Locate the cell with the specified text and output its [X, Y] center coordinate. 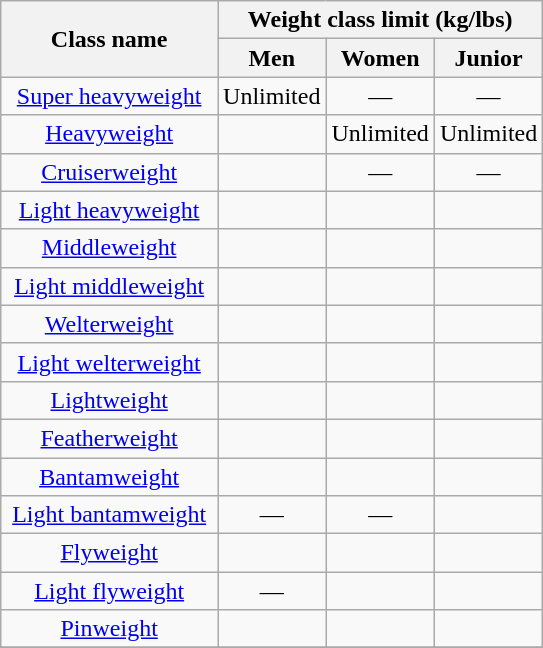
Light welterweight [110, 362]
Lightweight [110, 400]
Light bantamweight [110, 515]
Light heavyweight [110, 210]
Heavyweight [110, 134]
Super heavyweight [110, 96]
Flyweight [110, 553]
Pinweight [110, 629]
Weight class limit (kg/lbs) [380, 20]
Women [380, 58]
Bantamweight [110, 477]
Junior [488, 58]
Middleweight [110, 248]
Cruiserweight [110, 172]
Light middleweight [110, 286]
Men [272, 58]
Featherweight [110, 438]
Class name [110, 39]
Welterweight [110, 324]
Light flyweight [110, 591]
